From the cell containing the given text, extract its center point as (x, y) coordinate. 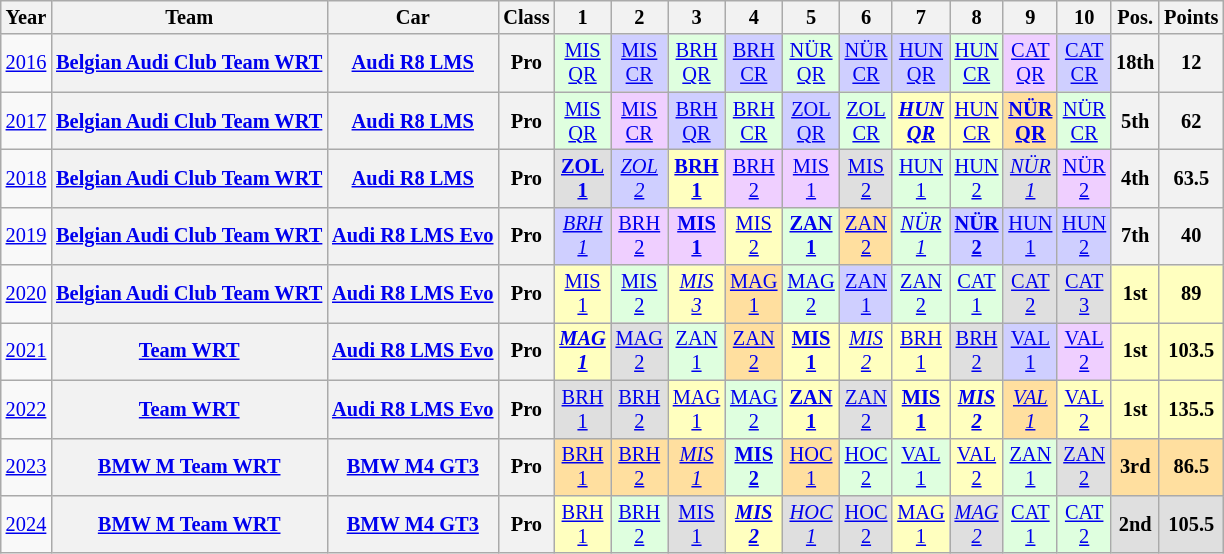
2024 (26, 524)
40 (1191, 236)
135.5 (1191, 409)
2019 (26, 236)
12 (1191, 63)
ZOL2 (640, 178)
89 (1191, 294)
2016 (26, 63)
Year (26, 17)
Class (526, 17)
2020 (26, 294)
ZOLQR (810, 121)
CATQR (1030, 63)
8 (977, 17)
3rd (1135, 467)
Pos. (1135, 17)
105.5 (1191, 524)
CATCR (1084, 63)
1 (582, 17)
ZOL1 (582, 178)
ZOLCR (866, 121)
86.5 (1191, 467)
9 (1030, 17)
7 (920, 17)
4 (754, 17)
2023 (26, 467)
103.5 (1191, 351)
3 (696, 17)
Car (412, 17)
2017 (26, 121)
63.5 (1191, 178)
2018 (26, 178)
2 (640, 17)
7th (1135, 236)
2021 (26, 351)
2nd (1135, 524)
CAT3 (1084, 294)
Team (189, 17)
5th (1135, 121)
10 (1084, 17)
Points (1191, 17)
62 (1191, 121)
MIS3 (696, 294)
2022 (26, 409)
4th (1135, 178)
5 (810, 17)
6 (866, 17)
18th (1135, 63)
